From the cell containing the given text, extract its center point as (X, Y) coordinate. 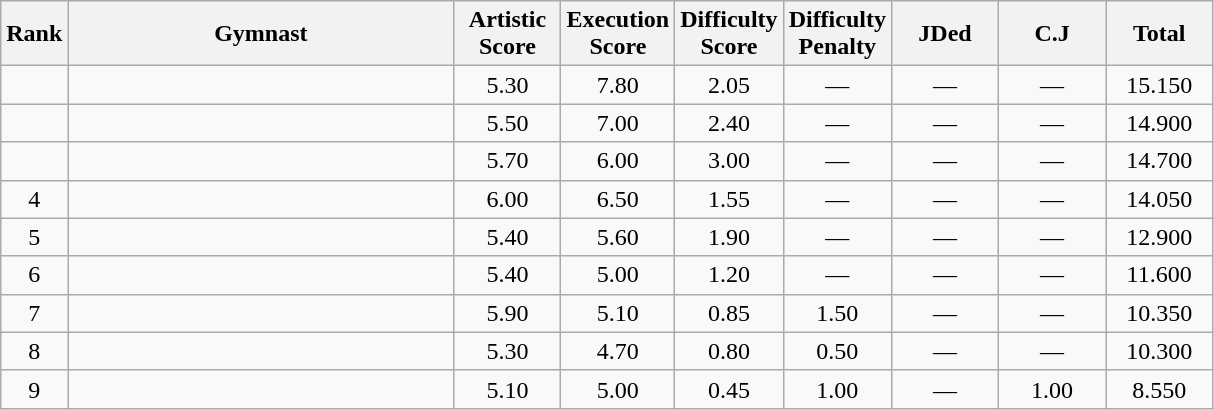
Difficulty Penalty (837, 34)
14.050 (1160, 199)
Execution Score (618, 34)
4.70 (618, 351)
5 (34, 237)
Gymnast (261, 34)
15.150 (1160, 85)
5.50 (508, 123)
5.70 (508, 161)
2.05 (729, 85)
8.550 (1160, 389)
7.00 (618, 123)
10.350 (1160, 313)
14.700 (1160, 161)
3.00 (729, 161)
0.85 (729, 313)
C.J (1052, 34)
8 (34, 351)
Total (1160, 34)
1.20 (729, 275)
Difficulty Score (729, 34)
2.40 (729, 123)
Rank (34, 34)
9 (34, 389)
6 (34, 275)
7 (34, 313)
12.900 (1160, 237)
0.80 (729, 351)
5.90 (508, 313)
4 (34, 199)
5.60 (618, 237)
0.50 (837, 351)
JDed (944, 34)
7.80 (618, 85)
14.900 (1160, 123)
6.50 (618, 199)
11.600 (1160, 275)
0.45 (729, 389)
1.55 (729, 199)
1.90 (729, 237)
1.50 (837, 313)
10.300 (1160, 351)
Artistic Score (508, 34)
